Scan for the cell matching the given text and deliver its (x, y) coordinate at center. 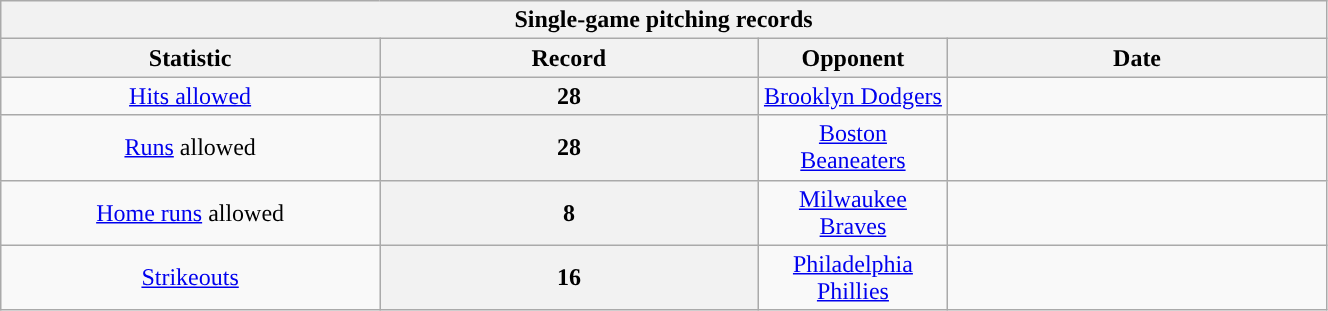
Statistic (190, 58)
Milwaukee Braves (852, 212)
Date (1138, 58)
Boston Beaneaters (852, 148)
Home runs allowed (190, 212)
Opponent (852, 58)
Strikeouts (190, 278)
Record (570, 58)
Hits allowed (190, 96)
Runs allowed (190, 148)
16 (570, 278)
Philadelphia Phillies (852, 278)
8 (570, 212)
Brooklyn Dodgers (852, 96)
Single-game pitching records (664, 20)
